Return (x, y) of the center of cell containing provided text 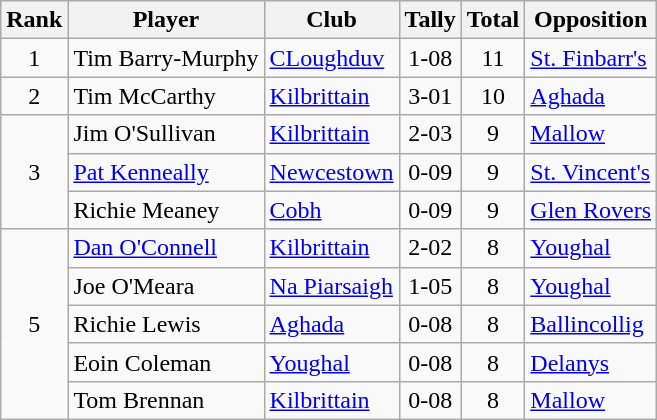
Opposition (591, 20)
Player (166, 20)
1 (34, 58)
2 (34, 96)
Joe O'Meara (166, 286)
Na Piarsaigh (332, 286)
Eoin Coleman (166, 362)
2-02 (430, 248)
Jim O'Sullivan (166, 134)
Cobh (332, 210)
Delanys (591, 362)
1-08 (430, 58)
St. Vincent's (591, 172)
2-03 (430, 134)
3-01 (430, 96)
Richie Lewis (166, 324)
Pat Kenneally (166, 172)
Total (493, 20)
CLoughduv (332, 58)
11 (493, 58)
5 (34, 324)
Tally (430, 20)
10 (493, 96)
Club (332, 20)
Tom Brennan (166, 400)
3 (34, 172)
Tim Barry-Murphy (166, 58)
Rank (34, 20)
Richie Meaney (166, 210)
Tim McCarthy (166, 96)
St. Finbarr's (591, 58)
Dan O'Connell (166, 248)
Glen Rovers (591, 210)
Newcestown (332, 172)
Ballincollig (591, 324)
1-05 (430, 286)
